From the cell containing the given text, extract its center point as [X, Y] coordinate. 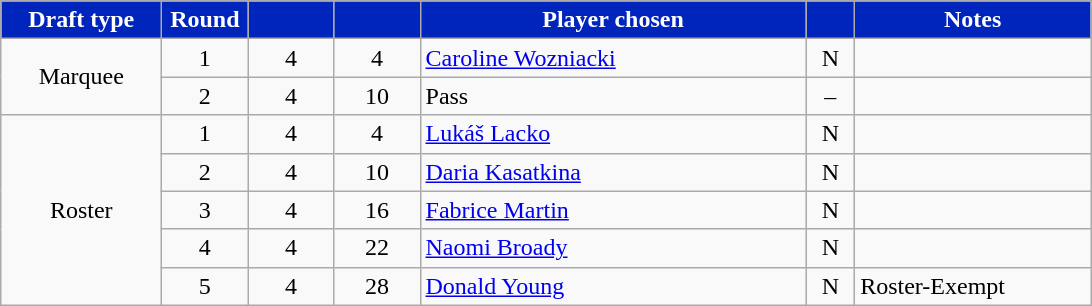
Player chosen [613, 20]
3 [205, 210]
Daria Kasatkina [613, 172]
Draft type [82, 20]
22 [377, 248]
Lukáš Lacko [613, 134]
16 [377, 210]
Pass [613, 96]
Naomi Broady [613, 248]
Fabrice Martin [613, 210]
Roster-Exempt [973, 286]
– [830, 96]
28 [377, 286]
Round [205, 20]
Marquee [82, 77]
5 [205, 286]
Caroline Wozniacki [613, 58]
Roster [82, 210]
Notes [973, 20]
Donald Young [613, 286]
